Detect which cell encompasses the target text, then output its [X, Y] center coordinate. 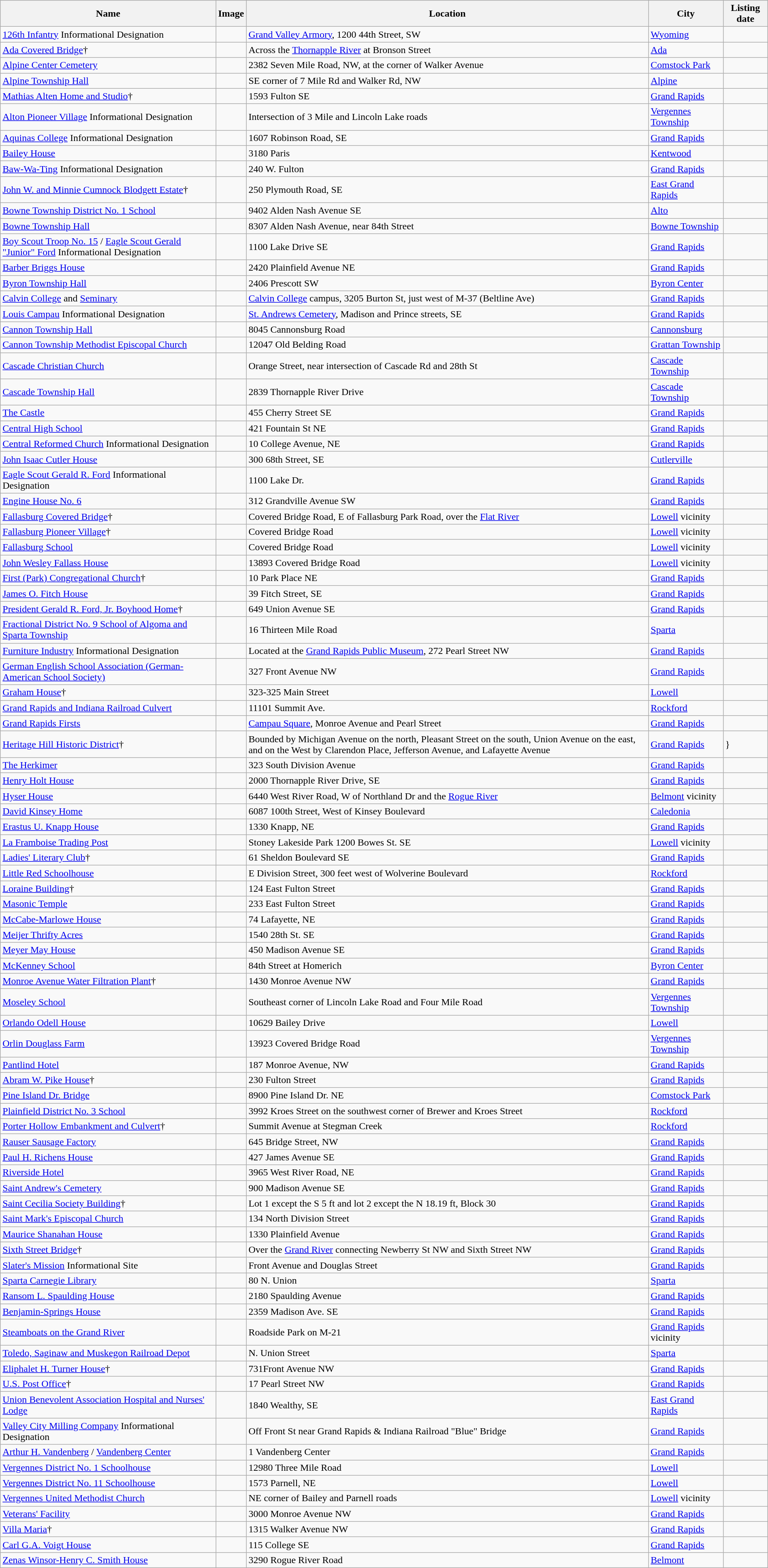
Stoney Lakeside Park 1200 Bowes St. SE [447, 842]
Paul H. Richens House [108, 1157]
3290 Rogue River Road [447, 1560]
Abram W. Pike House† [108, 1080]
Meyer May House [108, 950]
250 Plymouth Road, SE [447, 190]
Image [231, 14]
61 Sheldon Boulevard SE [447, 858]
Grand Rapids Firsts [108, 723]
Eliphalet H. Turner House† [108, 1369]
74 Lafayette, NE [447, 919]
450 Madison Avenue SE [447, 950]
731Front Avenue NW [447, 1369]
Ladies' Literary Club† [108, 858]
Porter Hollow Embankment and Culvert† [108, 1126]
Calvin College and Seminary [108, 299]
Graham House† [108, 692]
Cannon Township Hall [108, 329]
Bowne Township District No. 1 School [108, 210]
427 James Avenue SE [447, 1157]
323 South Division Avenue [447, 765]
8900 Pine Island Dr. NE [447, 1096]
1 Vandenberg Center [447, 1452]
Aquinas College Informational Designation [108, 138]
1330 Plainfield Avenue [447, 1234]
Maurice Shanahan House [108, 1234]
Belmont vicinity [686, 796]
11101 Summit Ave. [447, 708]
Pantlind Hotel [108, 1064]
Hyser House [108, 796]
Carl G.A. Voigt House [108, 1545]
Vergennes District No. 11 Schoolhouse [108, 1483]
10629 Bailey Drive [447, 1023]
1540 28th St. SE [447, 935]
Fallasburg School [108, 547]
84th Street at Homerich [447, 966]
Riverside Hotel [108, 1173]
Zenas Winsor-Henry C. Smith House [108, 1560]
1430 Monroe Avenue NW [447, 981]
David Kinsey Home [108, 812]
Alto [686, 210]
9402 Alden Nash Avenue SE [447, 210]
Name [108, 14]
900 Madison Avenue SE [447, 1188]
Front Avenue and Douglas Street [447, 1265]
Summit Avenue at Stegman Creek [447, 1126]
Henry Holt House [108, 780]
Listing date [745, 14]
Cutlerville [686, 459]
300 68th Street, SE [447, 459]
John Wesley Fallass House [108, 563]
Grand Rapids vicinity [686, 1332]
Heritage Hill Historic District† [108, 744]
McCabe-Marlowe House [108, 919]
Across the Thornapple River at Bronson Street [447, 50]
3992 Kroes Street on the southwest corner of Brewer and Kroes Street [447, 1111]
La Framboise Trading Post [108, 842]
134 North Division Street [447, 1219]
Vergennes District No. 1 Schoolhouse [108, 1468]
N. Union Street [447, 1353]
Veterans' Facility [108, 1514]
Location [447, 14]
Ada [686, 50]
Saint Cecilia Society Building† [108, 1203]
421 Fountain St NE [447, 428]
Sixth Street Bridge† [108, 1250]
Byron Township Hall [108, 283]
Vergennes United Methodist Church [108, 1498]
Plainfield District No. 3 School [108, 1111]
2180 Spaulding Avenue [447, 1296]
Fallasburg Covered Bridge† [108, 517]
Toledo, Saginaw and Muskegon Railroad Depot [108, 1353]
Southeast corner of Lincoln Lake Road and Four Mile Road [447, 1002]
The Castle [108, 413]
Rauser Sausage Factory [108, 1142]
2420 Plainfield Avenue NE [447, 268]
13923 Covered Bridge Road [447, 1044]
Caledonia [686, 812]
Valley City Milling Company Informational Designation [108, 1431]
John W. and Minnie Cumnock Blodgett Estate† [108, 190]
SE corner of 7 Mile Rd and Walker Rd, NW [447, 81]
115 College SE [447, 1545]
Erastus U. Knapp House [108, 827]
James O. Fitch House [108, 594]
Alpine Center Cemetery [108, 65]
Over the Grand River connecting Newberry St NW and Sixth Street NW [447, 1250]
Furniture Industry Informational Designation [108, 651]
6440 West River Road, W of Northland Dr and the Rogue River [447, 796]
} [745, 744]
Covered Bridge Road, E of Fallasburg Park Road, over the Flat River [447, 517]
124 East Fulton Street [447, 889]
Eagle Scout Gerald R. Ford Informational Designation [108, 480]
Bailey House [108, 153]
Union Benevolent Association Hospital and Nurses' Lodge [108, 1405]
10 Park Place NE [447, 578]
Loraine Building† [108, 889]
Belmont [686, 1560]
Barber Briggs House [108, 268]
1100 Lake Drive SE [447, 247]
Arthur H. Vandenberg / Vandenberg Center [108, 1452]
Ransom L. Spaulding House [108, 1296]
1100 Lake Dr. [447, 480]
Saint Mark's Episcopal Church [108, 1219]
Calvin College campus, 3205 Burton St, just west of M-37 (Beltline Ave) [447, 299]
2839 Thornapple River Drive [447, 392]
Cascade Township Hall [108, 392]
Off Front St near Grand Rapids & Indiana Railroad "Blue" Bridge [447, 1431]
80 N. Union [447, 1280]
Little Red Schoolhouse [108, 873]
Bowne Township Hall [108, 226]
City [686, 14]
Cannonsburg [686, 329]
Meijer Thrifty Acres [108, 935]
German English School Association (German-American School Society) [108, 672]
NE corner of Bailey and Parnell roads [447, 1498]
187 Monroe Avenue, NW [447, 1064]
First (Park) Congregational Church† [108, 578]
Alton Pioneer Village Informational Designation [108, 117]
Grand Valley Armory, 1200 44th Street, SW [447, 34]
1573 Parnell, NE [447, 1483]
3180 Paris [447, 153]
Alpine [686, 81]
Orlin Douglass Farm [108, 1044]
Located at the Grand Rapids Public Museum, 272 Pearl Street NW [447, 651]
Cannon Township Methodist Episcopal Church [108, 345]
President Gerald R. Ford, Jr. Boyhood Home† [108, 609]
1330 Knapp, NE [447, 827]
240 W. Fulton [447, 169]
Wyoming [686, 34]
Steamboats on the Grand River [108, 1332]
16 Thirteen Mile Road [447, 630]
McKenney School [108, 966]
8307 Alden Nash Avenue, near 84th Street [447, 226]
327 Front Avenue NW [447, 672]
1593 Fulton SE [447, 96]
Mathias Alten Home and Studio† [108, 96]
Bowne Township [686, 226]
312 Grandville Avenue SW [447, 501]
Kentwood [686, 153]
Roadside Park on M-21 [447, 1332]
Villa Maria† [108, 1529]
39 Fitch Street, SE [447, 594]
Masonic Temple [108, 904]
3000 Monroe Avenue NW [447, 1514]
St. Andrews Cemetery, Madison and Prince streets, SE [447, 314]
Campau Square, Monroe Avenue and Pearl Street [447, 723]
1840 Wealthy, SE [447, 1405]
2406 Prescott SW [447, 283]
2359 Madison Ave. SE [447, 1312]
Monroe Avenue Water Filtration Plant† [108, 981]
Louis Campau Informational Designation [108, 314]
Central Reformed Church Informational Designation [108, 444]
E Division Street, 300 feet west of Wolverine Boulevard [447, 873]
Orange Street, near intersection of Cascade Rd and 28th St [447, 365]
323-325 Main Street [447, 692]
Grattan Township [686, 345]
Grand Rapids and Indiana Railroad Culvert [108, 708]
17 Pearl Street NW [447, 1384]
2000 Thornapple River Drive, SE [447, 780]
Slater's Mission Informational Site [108, 1265]
Saint Andrew's Cemetery [108, 1188]
233 East Fulton Street [447, 904]
Fractional District No. 9 School of Algoma and Sparta Township [108, 630]
6087 100th Street, West of Kinsey Boulevard [447, 812]
455 Cherry Street SE [447, 413]
12047 Old Belding Road [447, 345]
Intersection of 3 Mile and Lincoln Lake roads [447, 117]
Central High School [108, 428]
1315 Walker Avenue NW [447, 1529]
Lot 1 except the S 5 ft and lot 2 except the N 18.19 ft, Block 30 [447, 1203]
12980 Three Mile Road [447, 1468]
230 Fulton Street [447, 1080]
Alpine Township Hall [108, 81]
Fallasburg Pioneer Village† [108, 532]
The Herkimer [108, 765]
Sparta Carnegie Library [108, 1280]
Orlando Odell House [108, 1023]
Boy Scout Troop No. 15 / Eagle Scout Gerald "Junior" Ford Informational Designation [108, 247]
8045 Cannonsburg Road [447, 329]
Moseley School [108, 1002]
13893 Covered Bridge Road [447, 563]
645 Bridge Street, NW [447, 1142]
Cascade Christian Church [108, 365]
Ada Covered Bridge† [108, 50]
Benjamin-Springs House [108, 1312]
Pine Island Dr. Bridge [108, 1096]
Engine House No. 6 [108, 501]
U.S. Post Office† [108, 1384]
John Isaac Cutler House [108, 459]
649 Union Avenue SE [447, 609]
1607 Robinson Road, SE [447, 138]
Baw-Wa-Ting Informational Designation [108, 169]
3965 West River Road, NE [447, 1173]
2382 Seven Mile Road, NW, at the corner of Walker Avenue [447, 65]
126th Infantry Informational Designation [108, 34]
10 College Avenue, NE [447, 444]
